Extract the [X, Y] coordinate from the center of the cell holding the provided text.  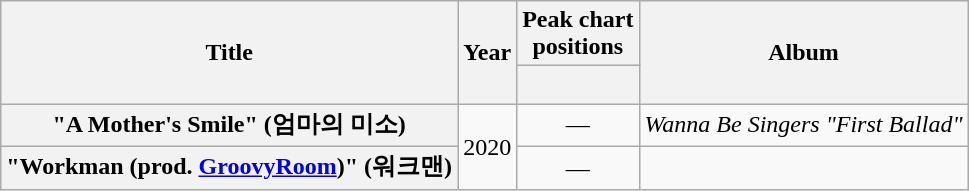
Title [230, 52]
Peak chart positions [578, 34]
Wanna Be Singers "First Ballad" [804, 126]
"A Mother's Smile" (엄마의 미소) [230, 126]
2020 [488, 146]
Album [804, 52]
Year [488, 52]
"Workman (prod. GroovyRoom)" (워크맨) [230, 168]
